Scan for the cell matching the given text and deliver its (x, y) coordinate at center. 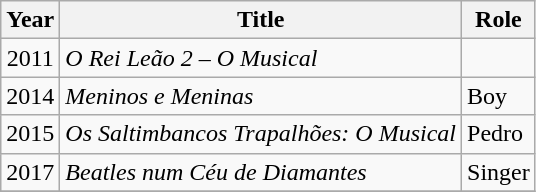
Title (261, 20)
Os Saltimbancos Trapalhões: O Musical (261, 134)
Singer (499, 172)
Meninos e Meninas (261, 96)
2014 (30, 96)
Boy (499, 96)
2015 (30, 134)
O Rei Leão 2 – O Musical (261, 58)
Pedro (499, 134)
Role (499, 20)
2011 (30, 58)
Beatles num Céu de Diamantes (261, 172)
Year (30, 20)
2017 (30, 172)
